Capture the cell that displays the provided text and extract its [X, Y] central coordinate. 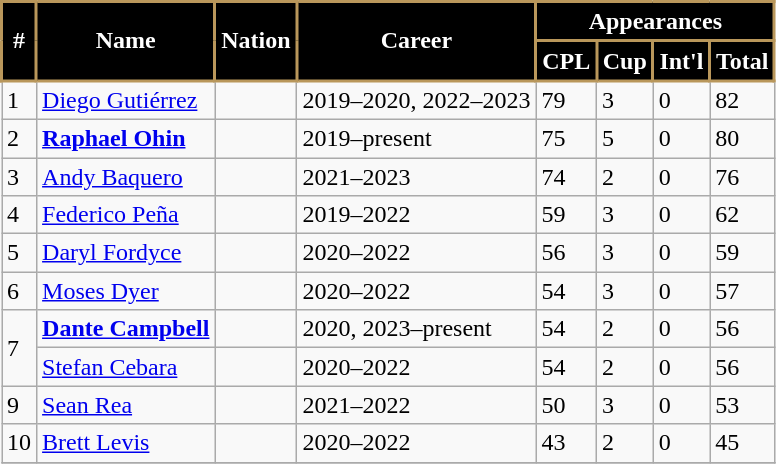
43 [566, 443]
1 [20, 100]
2019–present [416, 138]
10 [20, 443]
Total [742, 61]
2019–2022 [416, 215]
6 [20, 291]
Andy Baquero [126, 177]
75 [566, 138]
Dante Campbell [126, 329]
53 [742, 405]
2021–2022 [416, 405]
Career [416, 42]
2020, 2023–present [416, 329]
82 [742, 100]
CPL [566, 61]
Diego Gutiérrez [126, 100]
62 [742, 215]
2021–2023 [416, 177]
Brett Levis [126, 443]
Daryl Fordyce [126, 253]
74 [566, 177]
Appearances [656, 22]
Nation [256, 42]
Int'l [682, 61]
50 [566, 405]
9 [20, 405]
Sean Rea [126, 405]
Name [126, 42]
2019–2020, 2022–2023 [416, 100]
Raphael Ohin [126, 138]
Moses Dyer [126, 291]
79 [566, 100]
57 [742, 291]
7 [20, 348]
Stefan Cebara [126, 367]
45 [742, 443]
Cup [626, 61]
# [20, 42]
80 [742, 138]
Federico Peña [126, 215]
76 [742, 177]
4 [20, 215]
